Find where the given text appears and provide that cell's center as [X, Y] coordinate. 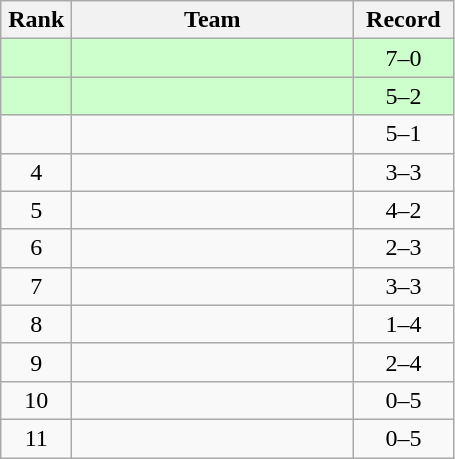
11 [36, 438]
9 [36, 362]
4–2 [404, 210]
10 [36, 400]
7–0 [404, 58]
7 [36, 286]
6 [36, 248]
Team [212, 20]
5–2 [404, 96]
Record [404, 20]
2–3 [404, 248]
Rank [36, 20]
8 [36, 324]
5 [36, 210]
2–4 [404, 362]
4 [36, 172]
1–4 [404, 324]
5–1 [404, 134]
